Search for the cell housing the specified text and yield its (x, y) center coordinate. 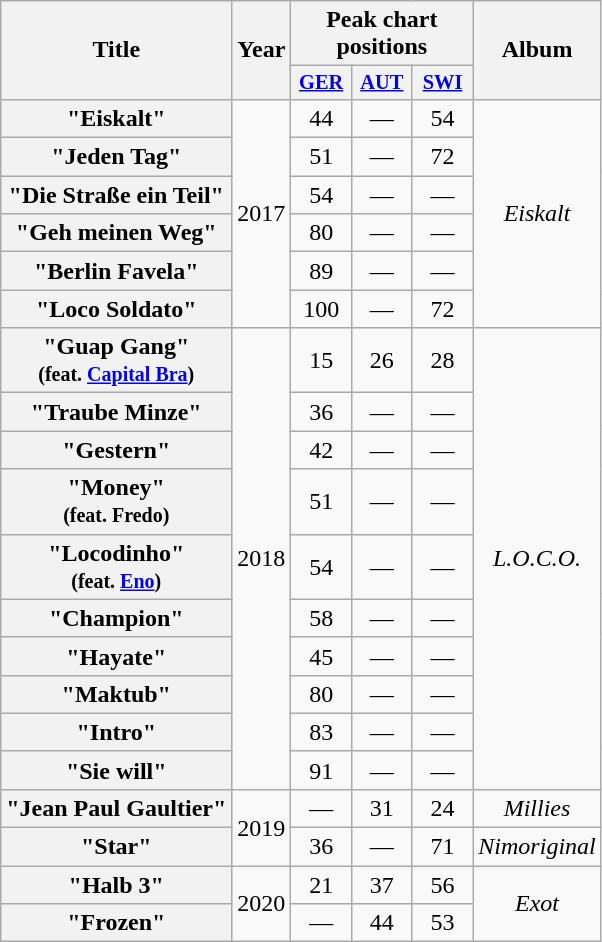
Exot (537, 904)
Eiskalt (537, 213)
"Eiskalt" (116, 118)
100 (322, 309)
58 (322, 618)
"Die Straße ein Teil" (116, 195)
Year (262, 50)
71 (442, 847)
"Loco Soldato" (116, 309)
26 (382, 360)
AUT (382, 83)
"Locodinho"(feat. Eno) (116, 566)
Album (537, 50)
"Gestern" (116, 450)
"Maktub" (116, 694)
"Jean Paul Gaultier" (116, 808)
GER (322, 83)
"Hayate" (116, 656)
"Champion" (116, 618)
2020 (262, 904)
"Star" (116, 847)
37 (382, 885)
Peak chart positions (382, 34)
24 (442, 808)
"Geh meinen Weg" (116, 233)
SWI (442, 83)
"Frozen" (116, 923)
"Traube Minze" (116, 412)
83 (322, 732)
Millies (537, 808)
28 (442, 360)
56 (442, 885)
"Money"(feat. Fredo) (116, 502)
53 (442, 923)
21 (322, 885)
2019 (262, 827)
45 (322, 656)
"Berlin Favela" (116, 271)
"Intro" (116, 732)
15 (322, 360)
Title (116, 50)
91 (322, 770)
31 (382, 808)
2018 (262, 559)
89 (322, 271)
"Jeden Tag" (116, 157)
2017 (262, 213)
Nimoriginal (537, 847)
"Halb 3" (116, 885)
"Sie will" (116, 770)
42 (322, 450)
L.O.C.O. (537, 559)
"Guap Gang"(feat. Capital Bra) (116, 360)
